Identify which cell holds the provided text, then report its (x, y) central coordinate. 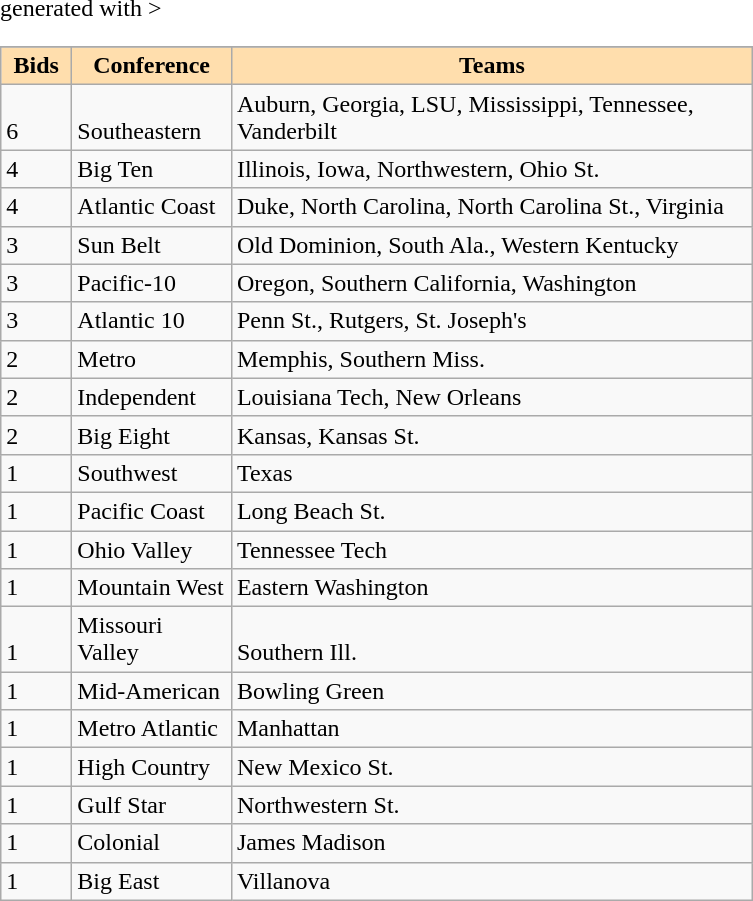
Teams (492, 66)
Sun Belt (152, 245)
Northwestern St. (492, 805)
Mid-American (152, 691)
Gulf Star (152, 805)
Louisiana Tech, New Orleans (492, 397)
6 (36, 118)
Villanova (492, 881)
Duke, North Carolina, North Carolina St., Virginia (492, 207)
Conference (152, 66)
New Mexico St. (492, 767)
Southeastern (152, 118)
Metro (152, 359)
Colonial (152, 843)
Pacific Coast (152, 511)
Missouri Valley (152, 640)
Manhattan (492, 729)
Long Beach St. (492, 511)
Eastern Washington (492, 588)
Mountain West (152, 588)
Bowling Green (492, 691)
Atlantic Coast (152, 207)
James Madison (492, 843)
Memphis, Southern Miss. (492, 359)
Oregon, Southern California, Washington (492, 283)
Independent (152, 397)
Tennessee Tech (492, 549)
Big Eight (152, 435)
Big East (152, 881)
Southwest (152, 473)
Bids (36, 66)
Penn St., Rutgers, St. Joseph's (492, 321)
Pacific-10 (152, 283)
Auburn, Georgia, LSU, Mississippi, Tennessee, Vanderbilt (492, 118)
Kansas, Kansas St. (492, 435)
Old Dominion, South Ala., Western Kentucky (492, 245)
Texas (492, 473)
Big Ten (152, 169)
Southern Ill. (492, 640)
Illinois, Iowa, Northwestern, Ohio St. (492, 169)
Metro Atlantic (152, 729)
Atlantic 10 (152, 321)
Ohio Valley (152, 549)
High Country (152, 767)
